Provide the [X, Y] coordinate of the cell's center where the given text is located.  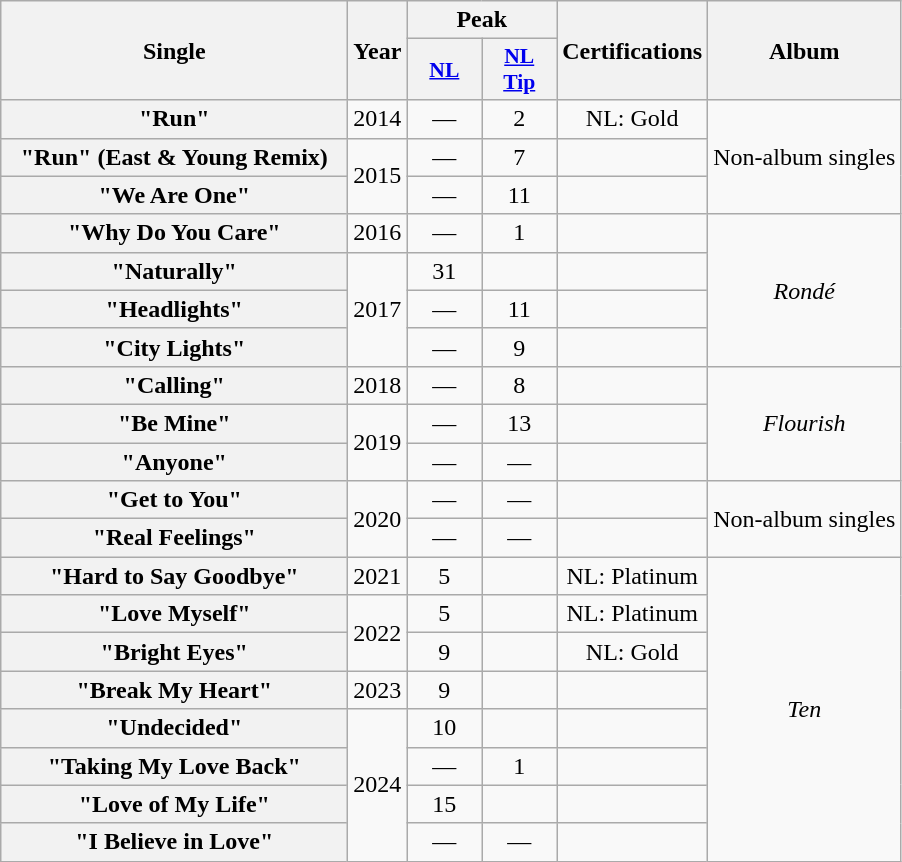
Certifications [632, 50]
2022 [378, 633]
"Headlights" [174, 309]
2018 [378, 385]
15 [444, 804]
2021 [378, 576]
"Love Myself" [174, 614]
2017 [378, 309]
"Break My Heart" [174, 690]
2014 [378, 119]
"Taking My Love Back" [174, 766]
"Bright Eyes" [174, 652]
Peak [482, 20]
"Calling" [174, 385]
Rondé [804, 290]
"Be Mine" [174, 423]
2024 [378, 785]
"Run" [174, 119]
Single [174, 50]
"Naturally" [174, 271]
7 [520, 157]
8 [520, 385]
2 [520, 119]
"Run" (East & Young Remix) [174, 157]
2016 [378, 233]
2020 [378, 519]
"I Believe in Love" [174, 842]
2023 [378, 690]
31 [444, 271]
2019 [378, 442]
Flourish [804, 423]
"Hard to Say Goodbye" [174, 576]
NLTip [520, 70]
"We Are One" [174, 195]
Ten [804, 709]
10 [444, 728]
Year [378, 50]
"Undecided" [174, 728]
"Anyone" [174, 461]
Album [804, 50]
"Why Do You Care" [174, 233]
"City Lights" [174, 347]
"Real Feelings" [174, 538]
NL [444, 70]
2015 [378, 176]
"Get to You" [174, 500]
13 [520, 423]
"Love of My Life" [174, 804]
